For the text-containing cell, return its midpoint in [X, Y] coordinate format. 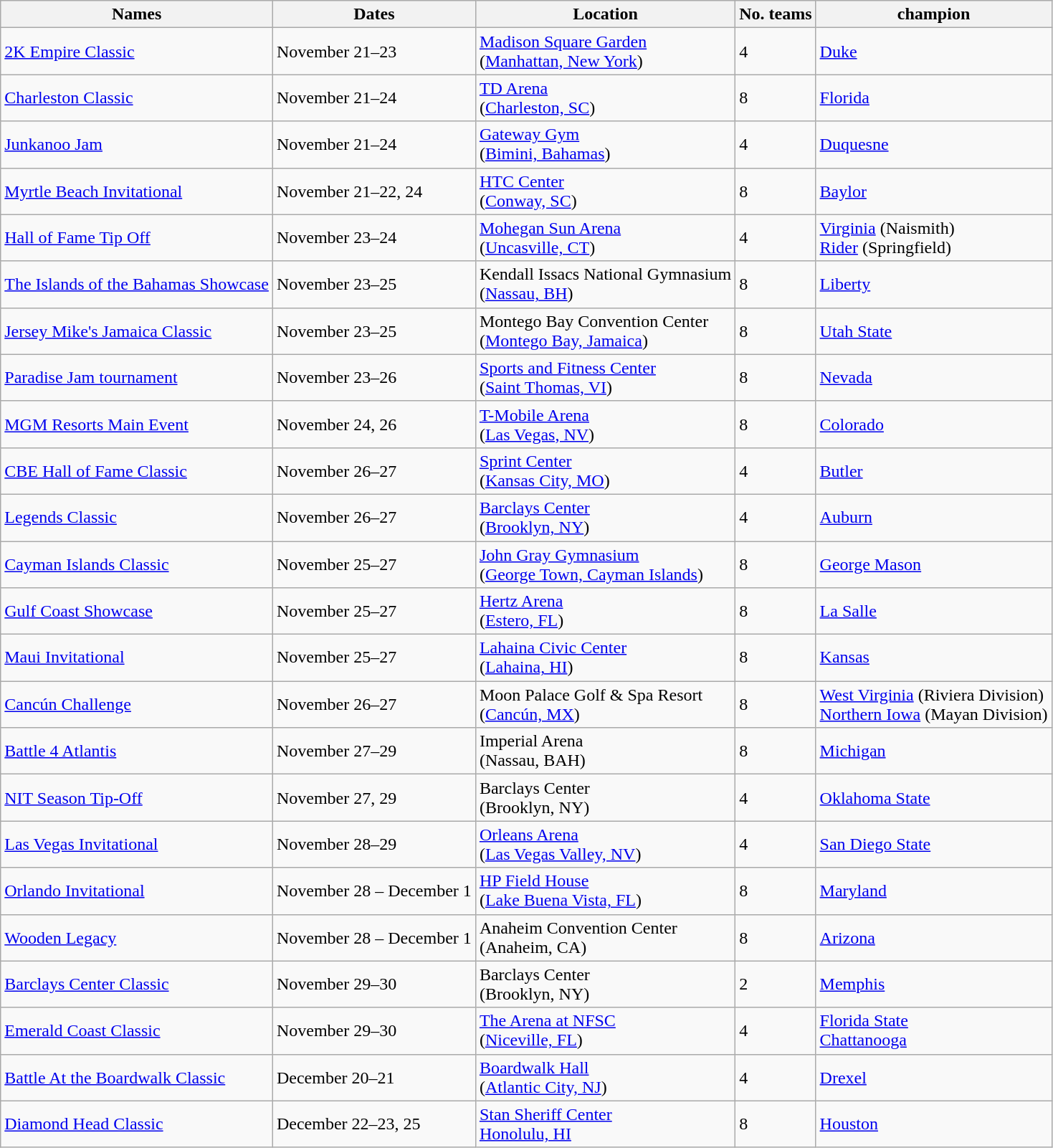
Names [137, 14]
Hertz Arena (Estero, FL) [605, 611]
Wooden Legacy [137, 938]
Cancún Challenge [137, 704]
Emerald Coast Classic [137, 1031]
Florida [933, 98]
Florida StateChattanooga [933, 1031]
Anaheim Convention Center (Anaheim, CA) [605, 938]
Lahaina Civic Center (Lahaina, HI) [605, 658]
NIT Season Tip-Off [137, 797]
Mohegan Sun Arena (Uncasville, CT) [605, 238]
John Gray Gymnasium (George Town, Cayman Islands) [605, 564]
Sports and Fitness Center (Saint Thomas, VI) [605, 377]
Battle 4 Atlantis [137, 751]
Moon Palace Golf & Spa Resort (Cancún, MX) [605, 704]
Virginia (Naismith)Rider (Springfield) [933, 238]
Sprint Center (Kansas City, MO) [605, 470]
Junkanoo Jam [137, 145]
Diamond Head Classic [137, 1124]
November 23–24 [374, 238]
November 21–22, 24 [374, 191]
Liberty [933, 284]
Utah State [933, 331]
TD Arena (Charleston, SC) [605, 98]
Orleans Arena (Las Vegas Valley, NV) [605, 845]
Madison Square Garden (Manhattan, New York) [605, 52]
Boardwalk Hall (Atlantic City, NJ) [605, 1077]
George Mason [933, 564]
Maryland [933, 891]
Memphis [933, 984]
Oklahoma State [933, 797]
Colorado [933, 424]
Montego Bay Convention Center (Montego Bay, Jamaica) [605, 331]
Arizona [933, 938]
Duquesne [933, 145]
Houston [933, 1124]
Charleston Classic [137, 98]
T-Mobile Arena (Las Vegas, NV) [605, 424]
Drexel [933, 1077]
Stan Sheriff Center Honolulu, HI [605, 1124]
The Arena at NFSC (Niceville, FL) [605, 1031]
MGM Resorts Main Event [137, 424]
Hall of Fame Tip Off [137, 238]
November 23–26 [374, 377]
San Diego State [933, 845]
Gulf Coast Showcase [137, 611]
Paradise Jam tournament [137, 377]
2K Empire Classic [137, 52]
Auburn [933, 518]
Kendall Issacs National Gymnasium (Nassau, BH) [605, 284]
Cayman Islands Classic [137, 564]
HTC Center (Conway, SC) [605, 191]
November 24, 26 [374, 424]
Duke [933, 52]
Kansas [933, 658]
Barclays Center Classic [137, 984]
Orlando Invitational [137, 891]
HP Field House (Lake Buena Vista, FL) [605, 891]
Jersey Mike's Jamaica Classic [137, 331]
Battle At the Boardwalk Classic [137, 1077]
Las Vegas Invitational [137, 845]
Myrtle Beach Invitational [137, 191]
November 27, 29 [374, 797]
Nevada [933, 377]
Butler [933, 470]
November 27–29 [374, 751]
La Salle [933, 611]
Location [605, 14]
Dates [374, 14]
Baylor [933, 191]
CBE Hall of Fame Classic [137, 470]
Legends Classic [137, 518]
Michigan [933, 751]
2 [776, 984]
West Virginia (Riviera Division)Northern Iowa (Mayan Division) [933, 704]
The Islands of the Bahamas Showcase [137, 284]
December 22–23, 25 [374, 1124]
Gateway Gym (Bimini, Bahamas) [605, 145]
November 28–29 [374, 845]
champion [933, 14]
Imperial Arena (Nassau, BAH) [605, 751]
November 21–23 [374, 52]
No. teams [776, 14]
December 20–21 [374, 1077]
Maui Invitational [137, 658]
